Provide the (X, Y) coordinate of the cell's center where the given text is located.  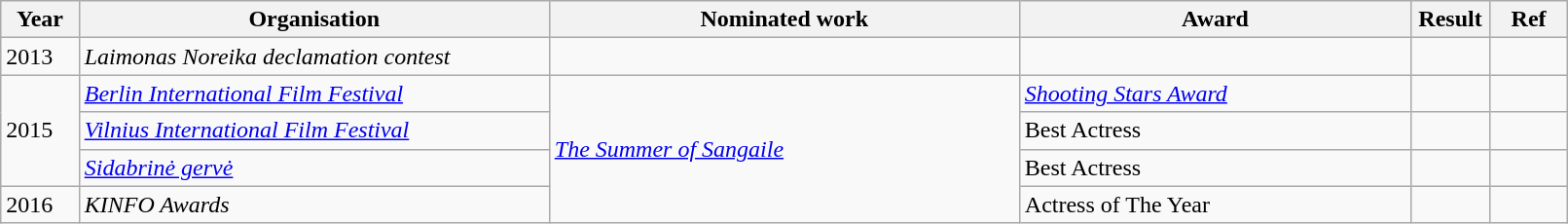
KINFO Awards (313, 205)
Nominated work (784, 19)
2015 (40, 131)
Year (40, 19)
2013 (40, 56)
Sidabrinė gervė (313, 168)
Ref (1528, 19)
Organisation (313, 19)
Laimonas Noreika declamation contest (313, 56)
Berlin International Film Festival (313, 93)
The Summer of Sangaile (784, 149)
2016 (40, 205)
Actress of The Year (1215, 205)
Result (1450, 19)
Vilnius International Film Festival (313, 131)
Award (1215, 19)
Shooting Stars Award (1215, 93)
